Return [x, y] of the center of cell containing provided text 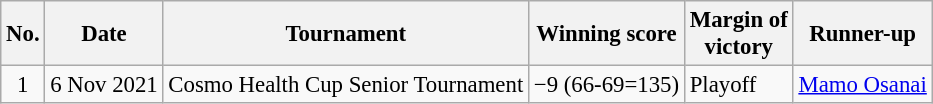
Winning score [607, 34]
Margin ofvictory [738, 34]
Runner-up [862, 34]
−9 (66-69=135) [607, 85]
6 Nov 2021 [104, 85]
Tournament [346, 34]
Playoff [738, 85]
No. [23, 34]
1 [23, 85]
Date [104, 34]
Cosmo Health Cup Senior Tournament [346, 85]
Mamo Osanai [862, 85]
